Capture the cell that displays the provided text and extract its (X, Y) central coordinate. 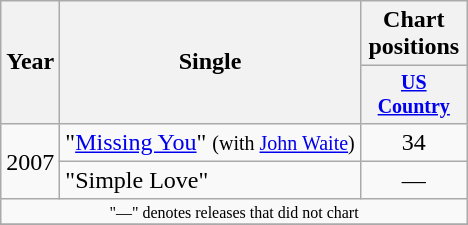
— (414, 180)
Single (210, 62)
34 (414, 142)
US Country (414, 94)
"—" denotes releases that did not chart (234, 211)
"Simple Love" (210, 180)
Chart positions (414, 34)
Year (30, 62)
2007 (30, 161)
"Missing You" (with John Waite) (210, 142)
